Pinpoint the cell where the given text exists, returning its (x, y) midpoint coordinate. 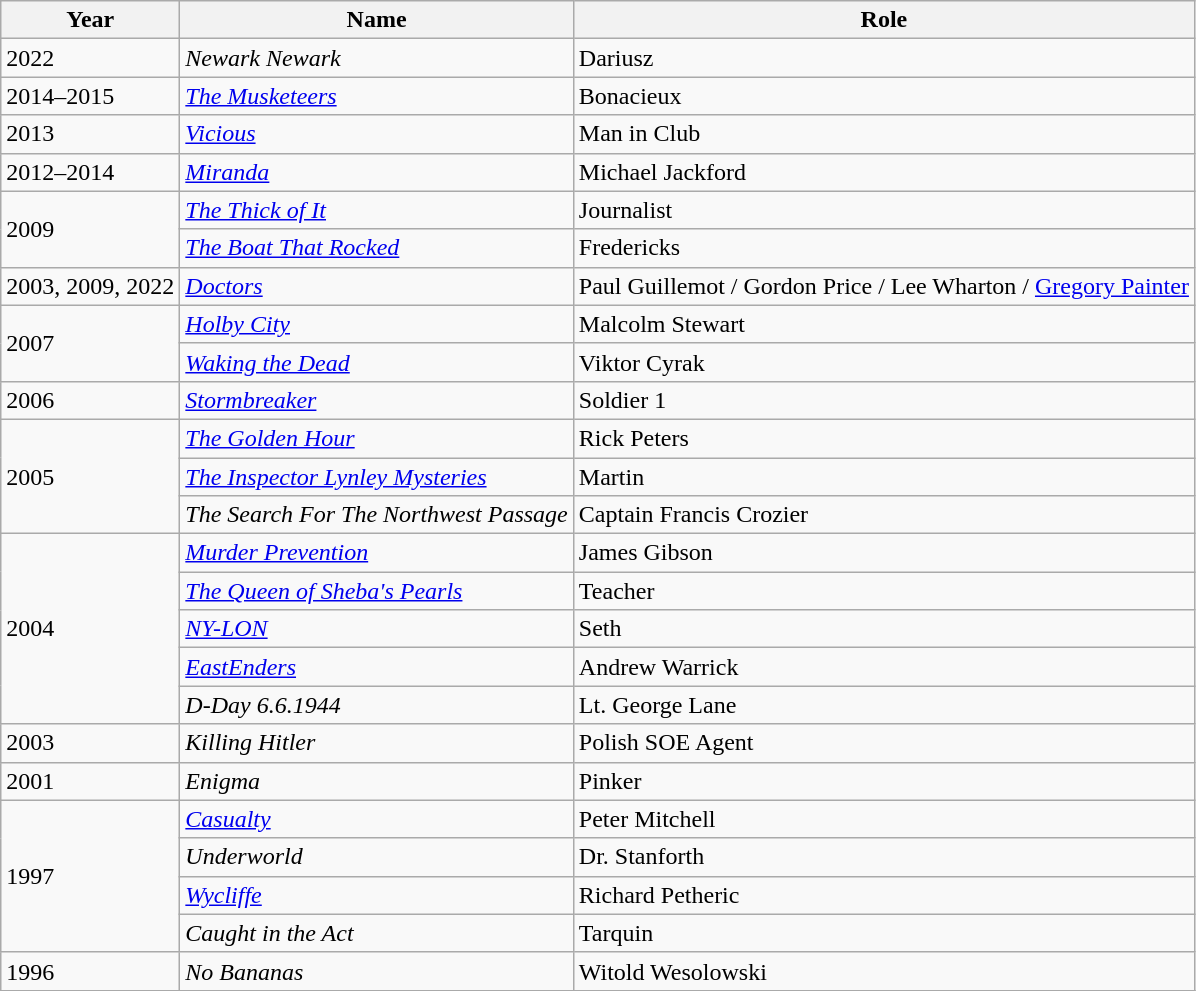
Witold Wesolowski (884, 971)
Newark Newark (376, 58)
Enigma (376, 781)
1997 (90, 876)
2012–2014 (90, 172)
The Boat That Rocked (376, 248)
Fredericks (884, 248)
Waking the Dead (376, 362)
1996 (90, 971)
2004 (90, 629)
Miranda (376, 172)
2003 (90, 743)
Year (90, 20)
Peter Mitchell (884, 819)
The Golden Hour (376, 438)
Seth (884, 629)
The Inspector Lynley Mysteries (376, 477)
Doctors (376, 286)
Name (376, 20)
2005 (90, 476)
Tarquin (884, 933)
2014–2015 (90, 96)
Paul Guillemot / Gordon Price / Lee Wharton / Gregory Painter (884, 286)
Michael Jackford (884, 172)
D-Day 6.6.1944 (376, 705)
Stormbreaker (376, 400)
Soldier 1 (884, 400)
2022 (90, 58)
James Gibson (884, 553)
Man in Club (884, 134)
Underworld (376, 857)
The Musketeers (376, 96)
2013 (90, 134)
Dr. Stanforth (884, 857)
Vicious (376, 134)
Dariusz (884, 58)
The Queen of Sheba's Pearls (376, 591)
2003, 2009, 2022 (90, 286)
Casualty (376, 819)
Journalist (884, 210)
Rick Peters (884, 438)
Caught in the Act (376, 933)
Richard Petheric (884, 895)
Murder Prevention (376, 553)
Teacher (884, 591)
Polish SOE Agent (884, 743)
Role (884, 20)
NY-LON (376, 629)
Holby City (376, 324)
Lt. George Lane (884, 705)
No Bananas (376, 971)
2009 (90, 229)
The Search For The Northwest Passage (376, 515)
Killing Hitler (376, 743)
Bonacieux (884, 96)
Malcolm Stewart (884, 324)
Martin (884, 477)
Viktor Cyrak (884, 362)
2006 (90, 400)
Pinker (884, 781)
EastEnders (376, 667)
2001 (90, 781)
Captain Francis Crozier (884, 515)
2007 (90, 343)
Wycliffe (376, 895)
The Thick of It (376, 210)
Andrew Warrick (884, 667)
